Provide the [X, Y] coordinate of the cell's center where the given text is located.  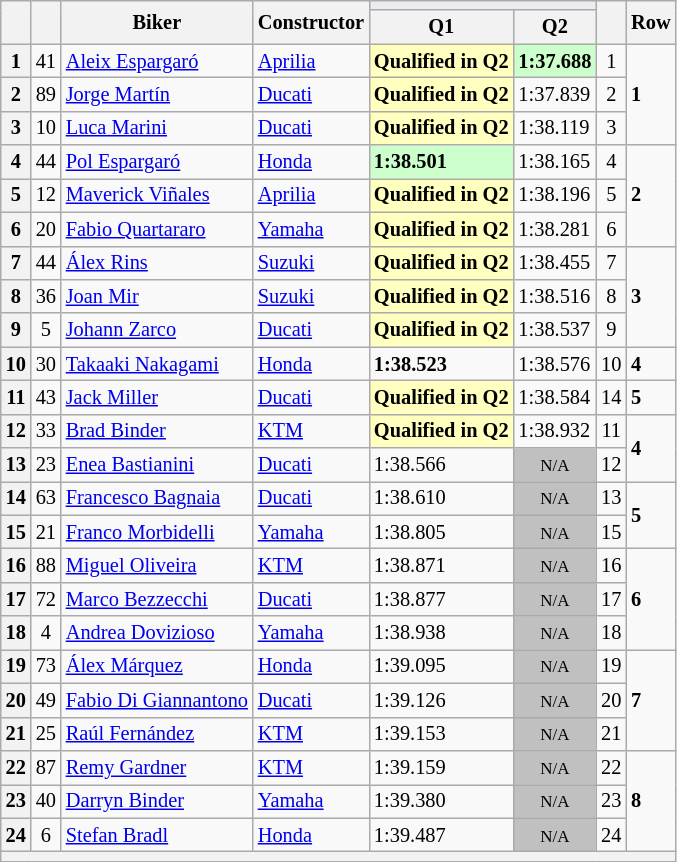
Jack Miller [157, 397]
Joan Mir [157, 296]
73 [46, 666]
Jorge Martín [157, 94]
1:38.584 [554, 397]
1:38.537 [554, 330]
40 [46, 801]
Francesco Bagnaia [157, 498]
Takaaki Nakagami [157, 364]
63 [46, 498]
Álex Rins [157, 263]
Aleix Espargaró [157, 61]
1:38.877 [441, 599]
1:39.159 [441, 767]
72 [46, 599]
Marco Bezzecchi [157, 599]
1:38.455 [554, 263]
1:38.165 [554, 162]
88 [46, 565]
1:38.576 [554, 364]
49 [46, 700]
1:38.196 [554, 195]
25 [46, 734]
Fabio Quartararo [157, 229]
Constructor [311, 22]
Q1 [441, 27]
Andrea Dovizioso [157, 633]
Maverick Viñales [157, 195]
1:38.871 [441, 565]
Fabio Di Giannantono [157, 700]
Álex Márquez [157, 666]
43 [46, 397]
1:38.805 [441, 532]
Luca Marini [157, 128]
Franco Morbidelli [157, 532]
36 [46, 296]
1:38.523 [441, 364]
1:37.839 [554, 94]
Brad Binder [157, 431]
1:38.566 [441, 465]
Biker [157, 22]
30 [46, 364]
Remy Gardner [157, 767]
Raúl Fernández [157, 734]
Q2 [554, 27]
1:39.126 [441, 700]
Enea Bastianini [157, 465]
Row [650, 22]
1:39.095 [441, 666]
Miguel Oliveira [157, 565]
1:38.119 [554, 128]
Johann Zarco [157, 330]
33 [46, 431]
41 [46, 61]
1:38.516 [554, 296]
1:39.380 [441, 801]
1:38.932 [554, 431]
1:38.501 [441, 162]
1:38.281 [554, 229]
1:38.610 [441, 498]
89 [46, 94]
1:38.938 [441, 633]
1:39.153 [441, 734]
Pol Espargaró [157, 162]
Darryn Binder [157, 801]
1:39.487 [441, 835]
87 [46, 767]
Stefan Bradl [157, 835]
1:37.688 [554, 61]
